Output the [x, y] coordinate of the center of the cell containing the given text.  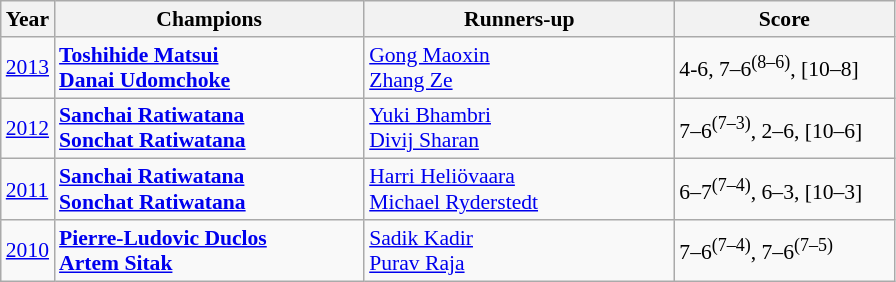
Pierre-Ludovic Duclos Artem Sitak [209, 250]
Toshihide Matsui Danai Udomchoke [209, 68]
Score [784, 19]
Champions [209, 19]
2011 [28, 190]
Year [28, 19]
2013 [28, 68]
4-6, 7–6(8–6), [10–8] [784, 68]
7–6(7–3), 2–6, [10–6] [784, 128]
Gong Maoxin Zhang Ze [519, 68]
Yuki Bhambri Divij Sharan [519, 128]
2012 [28, 128]
6–7(7–4), 6–3, [10–3] [784, 190]
Runners-up [519, 19]
2010 [28, 250]
Harri Heliövaara Michael Ryderstedt [519, 190]
7–6(7–4), 7–6(7–5) [784, 250]
Sadik Kadir Purav Raja [519, 250]
